Detect which cell encompasses the target text, then output its (X, Y) center coordinate. 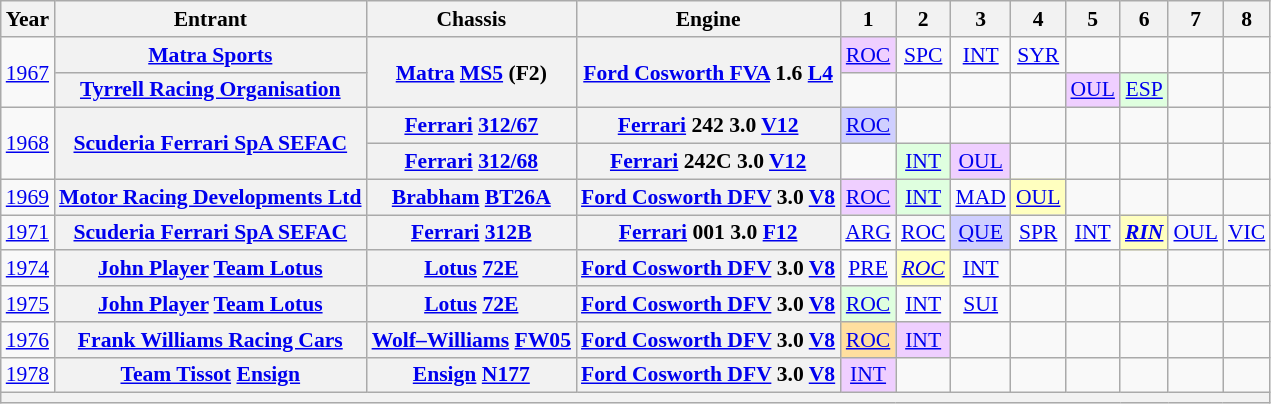
Brabham BT26A (472, 197)
Motor Racing Developments Ltd (210, 197)
Frank Williams Racing Cars (210, 340)
7 (1195, 19)
1971 (28, 233)
Engine (708, 19)
Ferrari 312/68 (472, 162)
1978 (28, 375)
1974 (28, 269)
1976 (28, 340)
1975 (28, 304)
SPR (1038, 233)
1 (868, 19)
4 (1038, 19)
Year (28, 19)
Tyrrell Racing Organisation (210, 90)
8 (1246, 19)
QUE (980, 233)
5 (1092, 19)
Ferrari 312B (472, 233)
Ford Cosworth FVA 1.6 L4 (708, 72)
SPC (924, 55)
2 (924, 19)
Ferrari 242C 3.0 V12 (708, 162)
ESP (1144, 90)
Wolf–Williams FW05 (472, 340)
Chassis (472, 19)
1967 (28, 72)
6 (1144, 19)
Ensign N177 (472, 375)
1969 (28, 197)
VIC (1246, 233)
Matra MS5 (F2) (472, 72)
ARG (868, 233)
SUI (980, 304)
Team Tissot Ensign (210, 375)
1968 (28, 144)
3 (980, 19)
Matra Sports (210, 55)
Ferrari 312/67 (472, 126)
RIN (1144, 233)
Ferrari 001 3.0 F12 (708, 233)
MAD (980, 197)
SYR (1038, 55)
Entrant (210, 19)
Ferrari 242 3.0 V12 (708, 126)
PRE (868, 269)
